Return [x, y] of the center of cell containing provided text 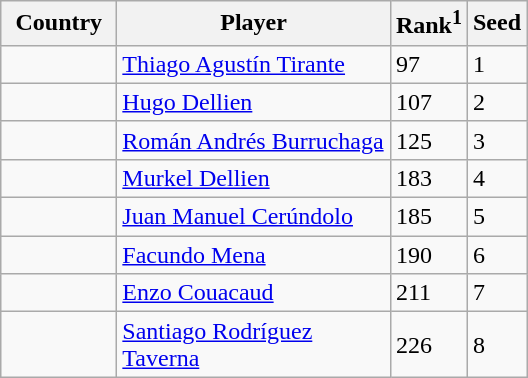
4 [496, 178]
Facundo Mena [254, 255]
125 [428, 140]
183 [428, 178]
2 [496, 102]
97 [428, 64]
5 [496, 217]
Country [59, 24]
Murkel Dellien [254, 178]
211 [428, 293]
226 [428, 344]
Seed [496, 24]
Juan Manuel Cerúndolo [254, 217]
7 [496, 293]
185 [428, 217]
Player [254, 24]
Rank1 [428, 24]
Enzo Couacaud [254, 293]
8 [496, 344]
3 [496, 140]
Santiago Rodríguez Taverna [254, 344]
Román Andrés Burruchaga [254, 140]
Hugo Dellien [254, 102]
107 [428, 102]
1 [496, 64]
Thiago Agustín Tirante [254, 64]
190 [428, 255]
6 [496, 255]
